Extract the [x, y] coordinate from the center of the cell holding the provided text.  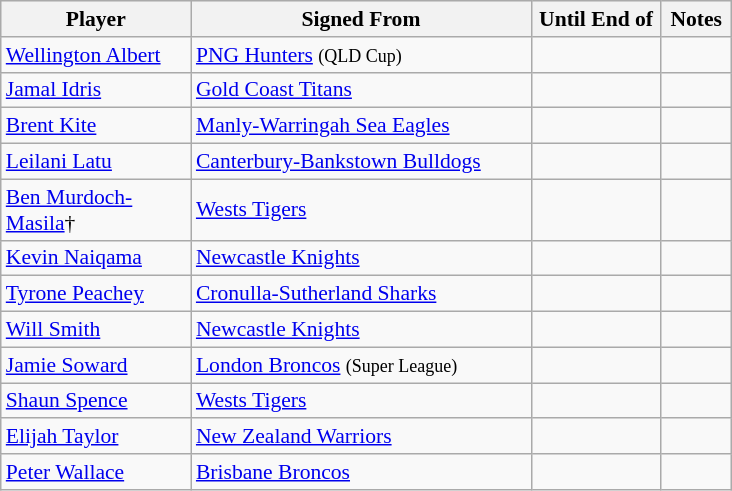
London Broncos (Super League) [361, 365]
Canterbury-Bankstown Bulldogs [361, 162]
Gold Coast Titans [361, 90]
Wellington Albert [96, 55]
PNG Hunters (QLD Cup) [361, 55]
Elijah Taylor [96, 437]
Jamal Idris [96, 90]
Ben Murdoch-Masila† [96, 210]
Manly-Warringah Sea Eagles [361, 126]
Brisbane Broncos [361, 472]
Signed From [361, 19]
Brent Kite [96, 126]
New Zealand Warriors [361, 437]
Shaun Spence [96, 401]
Kevin Naiqama [96, 258]
Peter Wallace [96, 472]
Will Smith [96, 330]
Until End of [596, 19]
Tyrone Peachey [96, 294]
Leilani Latu [96, 162]
Player [96, 19]
Cronulla-Sutherland Sharks [361, 294]
Notes [696, 19]
Jamie Soward [96, 365]
